Pinpoint the cell where the given text exists, returning its [x, y] midpoint coordinate. 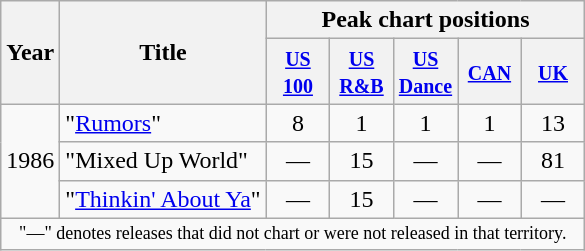
US R&B [362, 72]
1986 [30, 161]
Peak chart positions [426, 20]
8 [298, 123]
CAN [490, 72]
US Dance [425, 72]
"Mixed Up World" [163, 161]
US 100 [298, 72]
Year [30, 52]
Title [163, 52]
"—" denotes releases that did not chart or were not released in that territory. [293, 234]
"Thinkin' About Ya" [163, 199]
81 [553, 161]
UK [553, 72]
13 [553, 123]
"Rumors" [163, 123]
